Pinpoint the cell where the given text exists, returning its [x, y] midpoint coordinate. 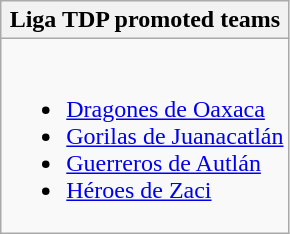
Dragones de OaxacaGorilas de JuanacatlánGuerreros de AutlánHéroes de Zaci [145, 136]
Liga TDP promoted teams [145, 20]
